From the cell containing the given text, extract its center point as [X, Y] coordinate. 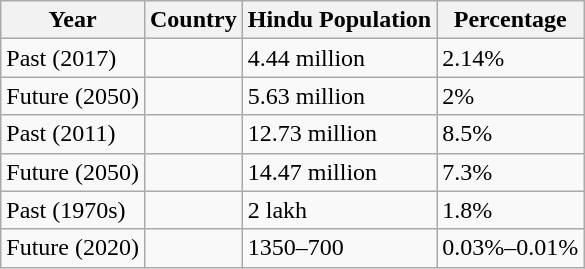
4.44 million [339, 58]
2% [510, 96]
0.03%–0.01% [510, 248]
Hindu Population [339, 20]
2 lakh [339, 210]
14.47 million [339, 172]
1350–700 [339, 248]
Percentage [510, 20]
2.14% [510, 58]
Past (2011) [73, 134]
Past (1970s) [73, 210]
8.5% [510, 134]
12.73 million [339, 134]
1.8% [510, 210]
Past (2017) [73, 58]
Year [73, 20]
Country [193, 20]
7.3% [510, 172]
Future (2020) [73, 248]
5.63 million [339, 96]
